Scan for the cell matching the given text and deliver its [X, Y] coordinate at center. 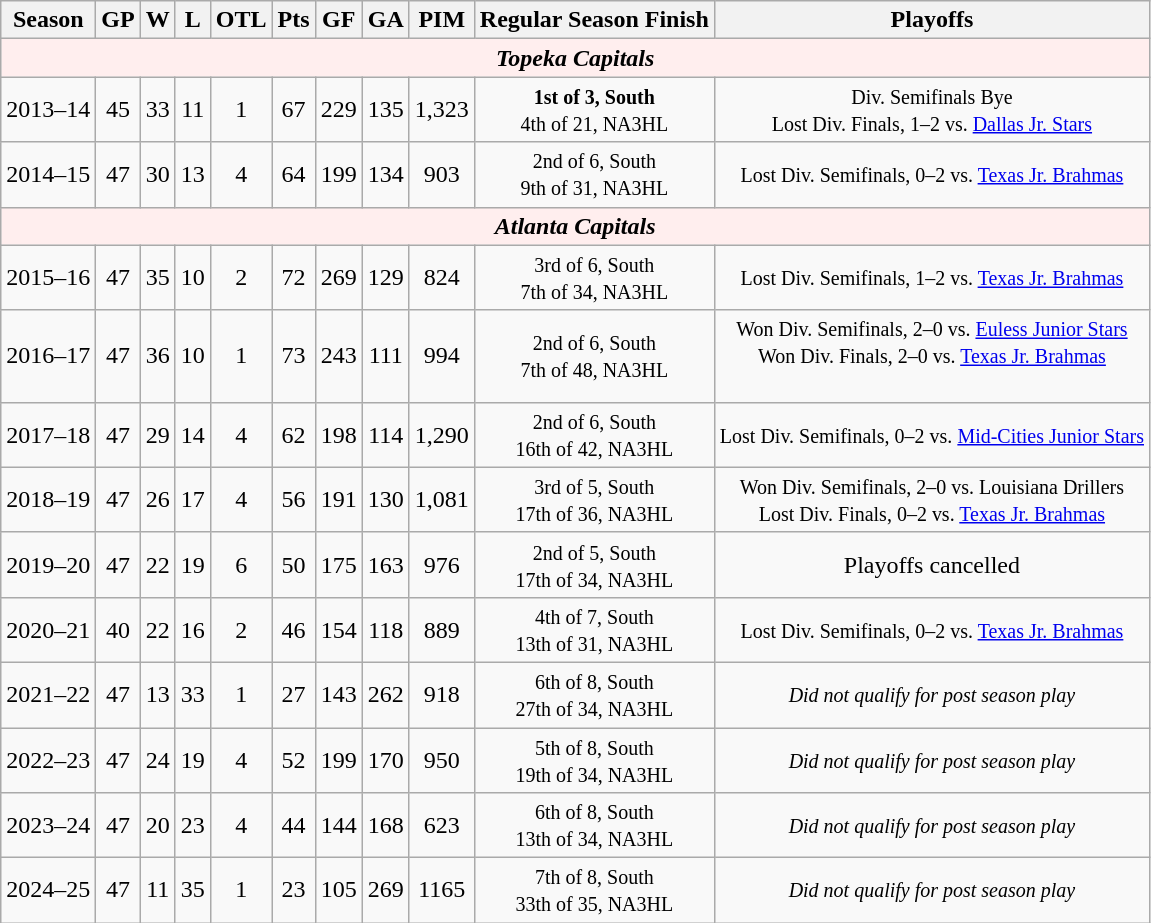
154 [338, 630]
Won Div. Semifinals, 2–0 vs. Louisiana DrillersLost Div. Finals, 0–2 vs. Texas Jr. Brahmas [932, 500]
129 [386, 278]
Regular Season Finish [594, 20]
2nd of 6, South9th of 31, NA3HL [594, 174]
1,081 [442, 500]
170 [386, 760]
2016–17 [48, 356]
56 [294, 500]
2024–25 [48, 890]
W [158, 20]
6th of 8, South13th of 34, NA3HL [594, 826]
36 [158, 356]
2nd of 6, South16th of 42, NA3HL [594, 434]
114 [386, 434]
243 [338, 356]
17 [192, 500]
GA [386, 20]
2013–14 [48, 110]
130 [386, 500]
175 [338, 564]
191 [338, 500]
26 [158, 500]
2015–16 [48, 278]
262 [386, 694]
16 [192, 630]
3rd of 5, South17th of 36, NA3HL [594, 500]
GF [338, 20]
144 [338, 826]
45 [118, 110]
14 [192, 434]
46 [294, 630]
Season [48, 20]
Atlanta Capitals [576, 226]
Lost Div. Semifinals, 0–2 vs. Mid-Cities Junior Stars [932, 434]
62 [294, 434]
824 [442, 278]
1st of 3, South4th of 21, NA3HL [594, 110]
903 [442, 174]
118 [386, 630]
1,290 [442, 434]
1165 [442, 890]
30 [158, 174]
29 [158, 434]
24 [158, 760]
918 [442, 694]
135 [386, 110]
6 [241, 564]
994 [442, 356]
229 [338, 110]
GP [118, 20]
L [192, 20]
2022–23 [48, 760]
3rd of 6, South7th of 34, NA3HL [594, 278]
950 [442, 760]
143 [338, 694]
2023–24 [48, 826]
2018–19 [48, 500]
889 [442, 630]
4th of 7, South13th of 31, NA3HL [594, 630]
2020–21 [48, 630]
2nd of 6, South7th of 48, NA3HL [594, 356]
27 [294, 694]
Playoffs cancelled [932, 564]
Playoffs [932, 20]
Topeka Capitals [576, 58]
105 [338, 890]
20 [158, 826]
163 [386, 564]
64 [294, 174]
40 [118, 630]
623 [442, 826]
2nd of 5, South17th of 34, NA3HL [594, 564]
111 [386, 356]
2017–18 [48, 434]
PIM [442, 20]
2014–15 [48, 174]
976 [442, 564]
7th of 8, South33th of 35, NA3HL [594, 890]
Won Div. Semifinals, 2–0 vs. Euless Junior StarsWon Div. Finals, 2–0 vs. Texas Jr. Brahmas [932, 356]
6th of 8, South27th of 34, NA3HL [594, 694]
67 [294, 110]
44 [294, 826]
134 [386, 174]
73 [294, 356]
1,323 [442, 110]
72 [294, 278]
50 [294, 564]
168 [386, 826]
5th of 8, South19th of 34, NA3HL [594, 760]
Lost Div. Semifinals, 1–2 vs. Texas Jr. Brahmas [932, 278]
OTL [241, 20]
Pts [294, 20]
52 [294, 760]
2019–20 [48, 564]
2021–22 [48, 694]
Div. Semifinals ByeLost Div. Finals, 1–2 vs. Dallas Jr. Stars [932, 110]
198 [338, 434]
